From the cell containing the given text, extract its center point as [X, Y] coordinate. 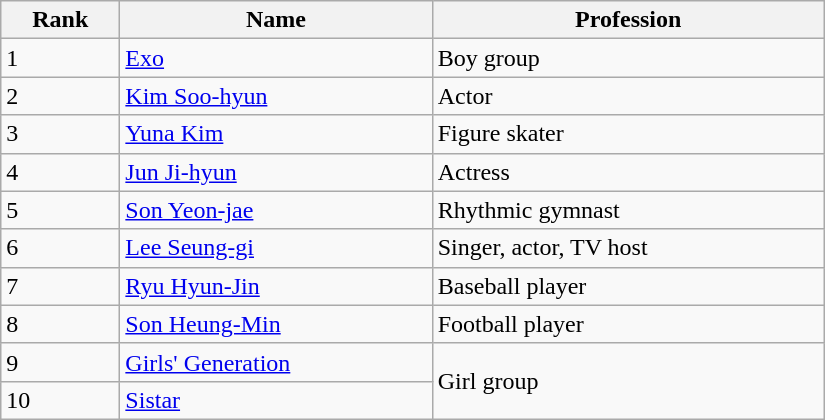
5 [60, 210]
Son Heung-Min [276, 324]
8 [60, 324]
6 [60, 248]
Yuna Kim [276, 134]
Name [276, 20]
Ryu Hyun-Jin [276, 286]
10 [60, 400]
Profession [628, 20]
4 [60, 172]
Son Yeon-jae [276, 210]
Jun Ji-hyun [276, 172]
3 [60, 134]
9 [60, 362]
7 [60, 286]
Exo [276, 58]
Kim Soo-hyun [276, 96]
Baseball player [628, 286]
Actor [628, 96]
Lee Seung-gi [276, 248]
Singer, actor, TV host [628, 248]
Boy group [628, 58]
1 [60, 58]
Rank [60, 20]
Rhythmic gymnast [628, 210]
Football player [628, 324]
Actress [628, 172]
Sistar [276, 400]
Girl group [628, 381]
2 [60, 96]
Figure skater [628, 134]
Girls' Generation [276, 362]
